Scan for the cell matching the given text and deliver its [x, y] coordinate at center. 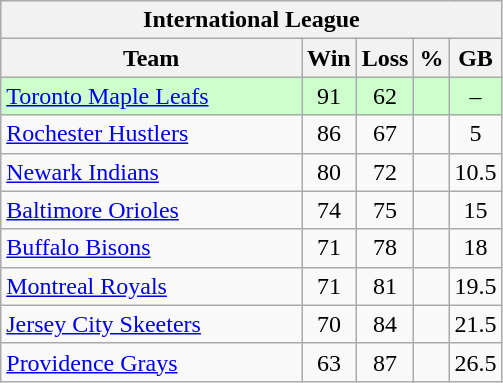
80 [330, 172]
Baltimore Orioles [152, 210]
86 [330, 134]
GB [476, 58]
10.5 [476, 172]
81 [385, 286]
Jersey City Skeeters [152, 324]
72 [385, 172]
74 [330, 210]
Win [330, 58]
78 [385, 248]
Providence Grays [152, 362]
67 [385, 134]
70 [330, 324]
62 [385, 96]
% [432, 58]
21.5 [476, 324]
Buffalo Bisons [152, 248]
19.5 [476, 286]
Newark Indians [152, 172]
Team [152, 58]
Rochester Hustlers [152, 134]
Loss [385, 58]
75 [385, 210]
15 [476, 210]
91 [330, 96]
63 [330, 362]
5 [476, 134]
– [476, 96]
Toronto Maple Leafs [152, 96]
International League [252, 20]
84 [385, 324]
87 [385, 362]
18 [476, 248]
26.5 [476, 362]
Montreal Royals [152, 286]
